Capture the cell that displays the provided text and extract its [x, y] central coordinate. 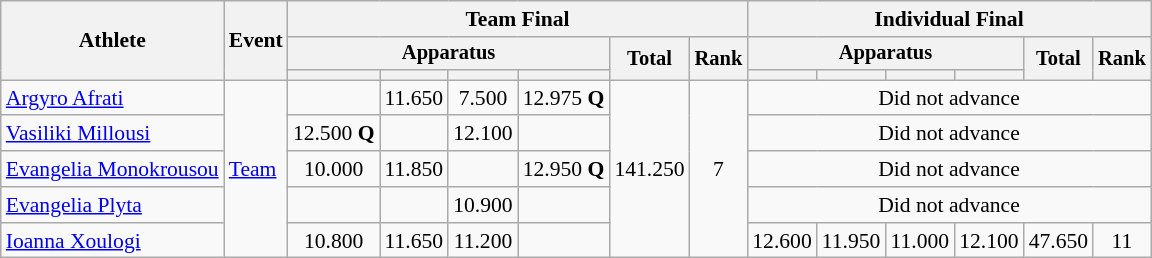
141.250 [649, 169]
Team Final [518, 19]
12.950 Q [564, 169]
Athlete [112, 40]
11.850 [414, 169]
7 [719, 169]
12.975 Q [564, 98]
11.650 [414, 98]
Evangelia Monokrousou [112, 169]
10.900 [482, 205]
12.500 Q [334, 134]
7.500 [482, 98]
Team [256, 169]
Individual Final [948, 19]
Vasiliki Millousi [112, 134]
Event [256, 40]
Evangelia Plyta [112, 205]
Argyro Afrati [112, 98]
10.000 [334, 169]
12.100 [482, 134]
